Locate the cell with the specified text and output its [x, y] center coordinate. 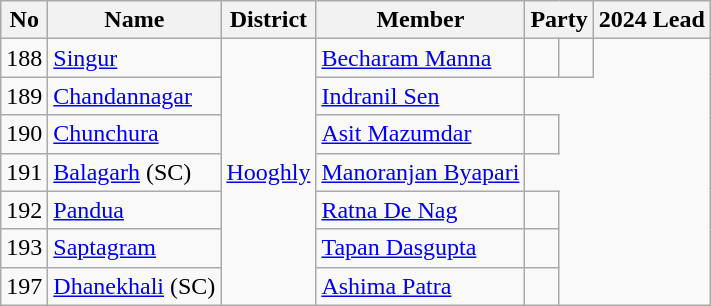
District [268, 20]
Ashima Patra [420, 286]
190 [24, 134]
Manoranjan Byapari [420, 172]
2024 Lead [652, 20]
Saptagram [134, 248]
191 [24, 172]
Dhanekhali (SC) [134, 286]
188 [24, 58]
Pandua [134, 210]
Member [420, 20]
Balagarh (SC) [134, 172]
Name [134, 20]
No [24, 20]
189 [24, 96]
Ratna De Nag [420, 210]
Tapan Dasgupta [420, 248]
Singur [134, 58]
197 [24, 286]
Becharam Manna [420, 58]
Chunchura [134, 134]
Chandannagar [134, 96]
Asit Mazumdar [420, 134]
192 [24, 210]
Party [559, 20]
Indranil Sen [420, 96]
Hooghly [268, 172]
193 [24, 248]
